From the cell containing the given text, extract its center point as (x, y) coordinate. 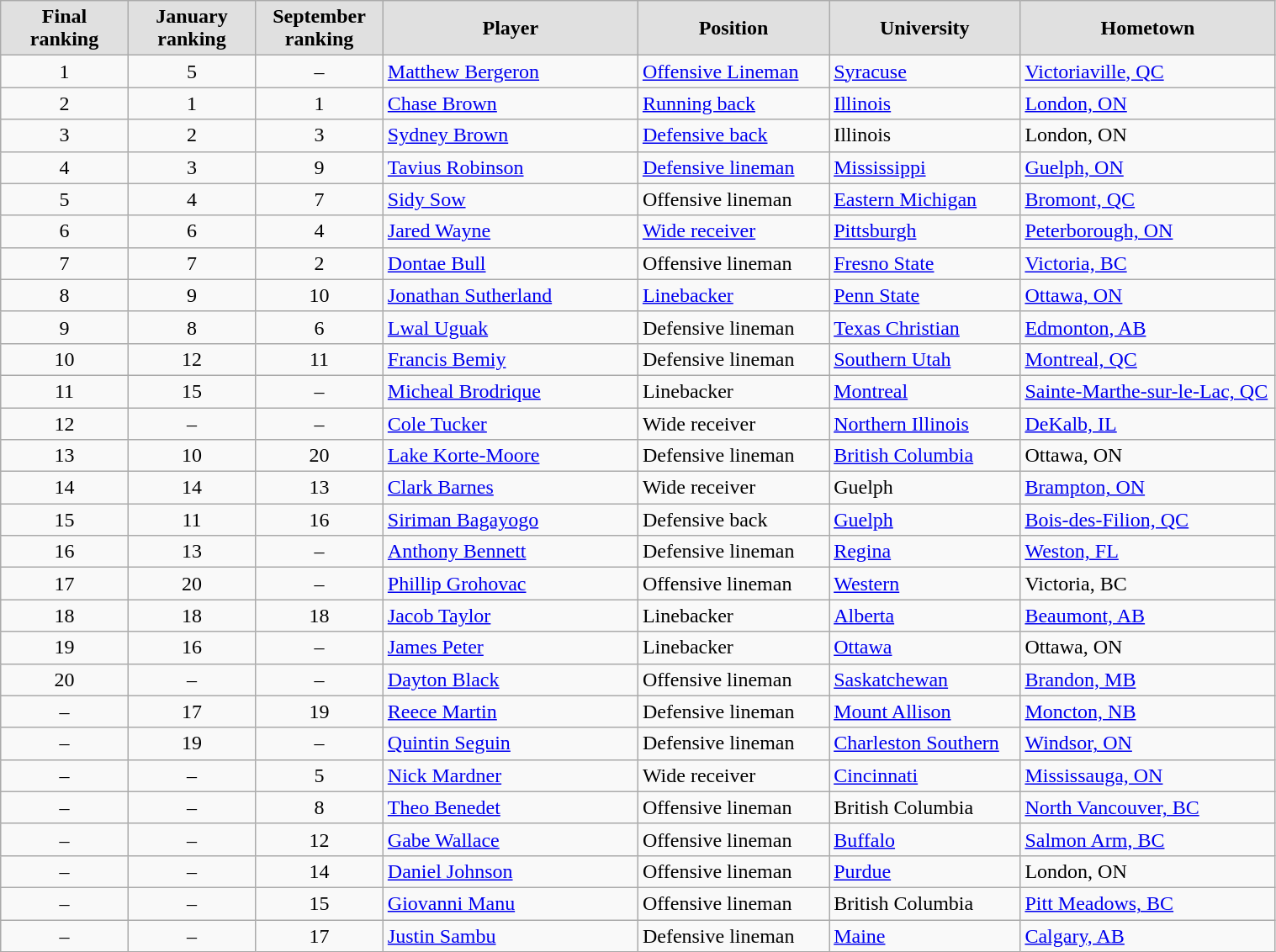
North Vancouver, BC (1147, 807)
Running back (733, 103)
Chase Brown (510, 103)
Siriman Bagayogo (510, 520)
Mount Allison (925, 711)
Hometown (1147, 29)
Sainte-Marthe-sur-le-Lac, QC (1147, 391)
Lwal Uguak (510, 327)
Moncton, NB (1147, 711)
Western (925, 584)
Eastern Michigan (925, 199)
Position (733, 29)
Syracuse (925, 71)
Justin Sambu (510, 936)
Buffalo (925, 839)
Jonathan Sutherland (510, 295)
Southern Utah (925, 359)
Jacob Taylor (510, 616)
Pitt Meadows, BC (1147, 903)
Ottawa (925, 648)
Septemberranking (320, 29)
Player (510, 29)
Quintin Seguin (510, 743)
Finalranking (65, 29)
Sidy Sow (510, 199)
Offensive Lineman (733, 71)
Penn State (925, 295)
Dayton Black (510, 680)
Sydney Brown (510, 135)
Edmonton, AB (1147, 327)
Guelph, ON (1147, 167)
Januaryranking (192, 29)
Theo Benedet (510, 807)
Peterborough, ON (1147, 231)
Pittsburgh (925, 231)
Francis Bemiy (510, 359)
Matthew Bergeron (510, 71)
Micheal Brodrique (510, 391)
Anthony Bennett (510, 552)
Beaumont, AB (1147, 616)
Charleston Southern (925, 743)
Saskatchewan (925, 680)
Bromont, QC (1147, 199)
DeKalb, IL (1147, 423)
Alberta (925, 616)
University (925, 29)
Regina (925, 552)
Jared Wayne (510, 231)
Nick Mardner (510, 775)
Bois-des-Filion, QC (1147, 520)
Fresno State (925, 263)
Weston, FL (1147, 552)
Cincinnati (925, 775)
Texas Christian (925, 327)
Maine (925, 936)
Brandon, MB (1147, 680)
Calgary, AB (1147, 936)
Salmon Arm, BC (1147, 839)
Phillip Grohovac (510, 584)
Mississauga, ON (1147, 775)
Northern Illinois (925, 423)
Mississippi (925, 167)
Lake Korte-Moore (510, 456)
Reece Martin (510, 711)
James Peter (510, 648)
Dontae Bull (510, 263)
Victoriaville, QC (1147, 71)
Montreal (925, 391)
Brampton, ON (1147, 488)
Daniel Johnson (510, 871)
Windsor, ON (1147, 743)
Montreal, QC (1147, 359)
Giovanni Manu (510, 903)
Cole Tucker (510, 423)
Clark Barnes (510, 488)
Purdue (925, 871)
Tavius Robinson (510, 167)
Gabe Wallace (510, 839)
